Find where the given text appears and provide that cell's center as (X, Y) coordinate. 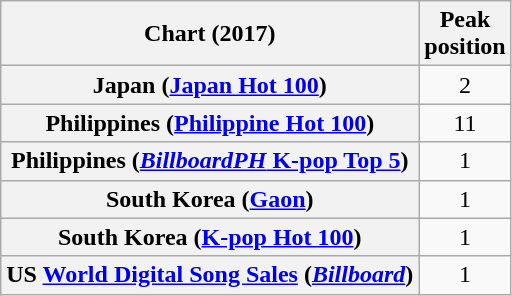
Peakposition (465, 34)
South Korea (K-pop Hot 100) (210, 237)
2 (465, 85)
South Korea (Gaon) (210, 199)
US World Digital Song Sales (Billboard) (210, 275)
Philippines (BillboardPH K-pop Top 5) (210, 161)
11 (465, 123)
Japan (Japan Hot 100) (210, 85)
Chart (2017) (210, 34)
Philippines (Philippine Hot 100) (210, 123)
